Find where the given text appears and provide that cell's center as (X, Y) coordinate. 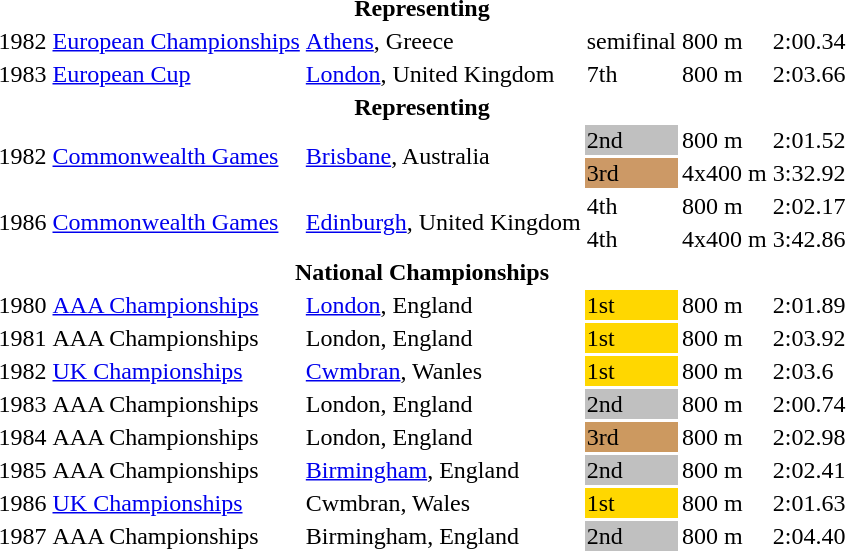
Athens, Greece (443, 41)
European Cup (176, 74)
Brisbane, Australia (443, 156)
European Championships (176, 41)
Cwmbran, Wales (443, 503)
7th (631, 74)
semifinal (631, 41)
London, United Kingdom (443, 74)
Edinburgh, United Kingdom (443, 222)
Cwmbran, Wanles (443, 371)
